Provide the (X, Y) coordinate of the cell's center where the given text is located.  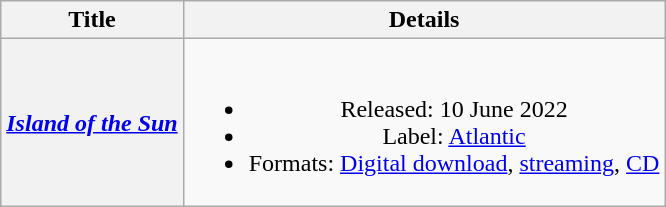
Title (92, 20)
Details (424, 20)
Island of the Sun (92, 122)
Released: 10 June 2022Label: AtlanticFormats: Digital download, streaming, CD (424, 122)
